Output the [X, Y] coordinate of the center of the cell containing the given text.  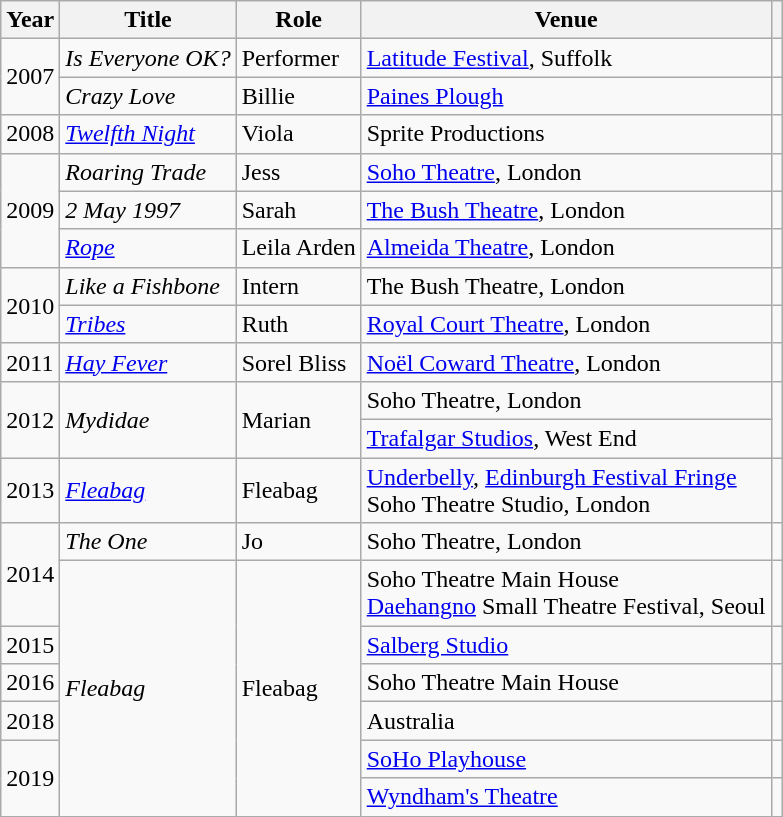
Billie [298, 96]
2013 [30, 490]
Is Everyone OK? [148, 58]
Sprite Productions [566, 134]
Venue [566, 20]
Sorel Bliss [298, 362]
Trafalgar Studios, West End [566, 438]
Marian [298, 419]
Twelfth Night [148, 134]
Year [30, 20]
Paines Plough [566, 96]
Wyndham's Theatre [566, 797]
Sarah [298, 210]
2015 [30, 645]
Soho Theatre Main House Daehangno Small Theatre Festival, Seoul [566, 594]
Role [298, 20]
Royal Court Theatre, London [566, 324]
2016 [30, 683]
2014 [30, 574]
Jess [298, 172]
Crazy Love [148, 96]
SoHo Playhouse [566, 759]
Roaring Trade [148, 172]
2010 [30, 305]
Hay Fever [148, 362]
Intern [298, 286]
The One [148, 542]
Ruth [298, 324]
Soho Theatre Main House [566, 683]
2012 [30, 419]
2008 [30, 134]
2 May 1997 [148, 210]
Leila Arden [298, 248]
Performer [298, 58]
Salberg Studio [566, 645]
Latitude Festival, Suffolk [566, 58]
Like a Fishbone [148, 286]
Tribes [148, 324]
Almeida Theatre, London [566, 248]
Noël Coward Theatre, London [566, 362]
2007 [30, 77]
Viola [298, 134]
2019 [30, 778]
2011 [30, 362]
Rope [148, 248]
Underbelly, Edinburgh Festival Fringe Soho Theatre Studio, London [566, 490]
2009 [30, 210]
Mydidae [148, 419]
Title [148, 20]
Australia [566, 721]
2018 [30, 721]
Jo [298, 542]
